Find where the given text appears and provide that cell's center as [x, y] coordinate. 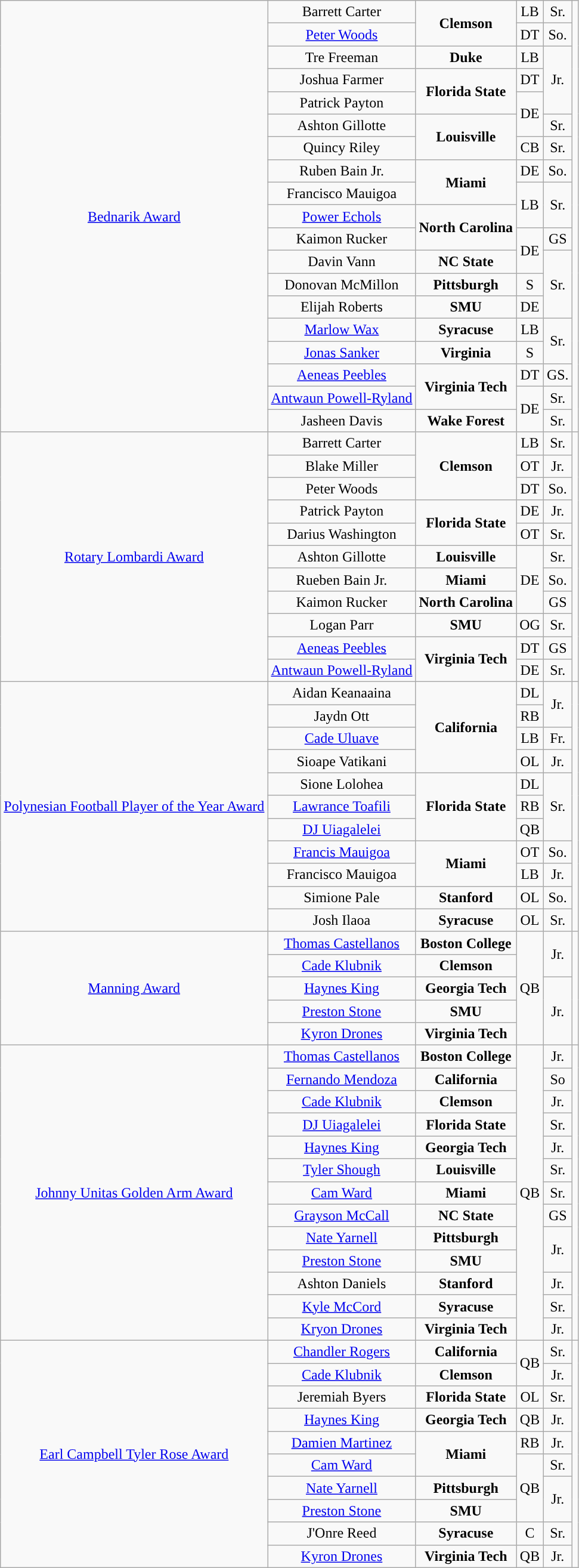
Virginia [466, 353]
Marlow Wax [342, 330]
Duke [466, 57]
Jeremiah Byers [342, 1397]
Chandler Rogers [342, 1351]
Tre Freeman [342, 57]
GS. [558, 375]
Rueben Bain Jr. [342, 579]
Manning Award [134, 988]
Josh Ilaoa [342, 920]
Fr. [558, 739]
J'Onre Reed [342, 1533]
CB [530, 148]
Sioape Vatikani [342, 761]
Davin Vann [342, 261]
Elijah Roberts [342, 307]
OG [530, 625]
Lawrance Toafili [342, 807]
Logan Parr [342, 625]
Quincy Riley [342, 148]
Kyle McCord [342, 1306]
So [558, 1079]
Ashton Daniels [342, 1283]
Fernando Mendoza [342, 1079]
Ruben Bain Jr. [342, 171]
Wake Forest [466, 421]
Tyler Shough [342, 1170]
Rotary Lombardi Award [134, 557]
Simione Pale [342, 897]
Jonas Sanker [342, 353]
Cade Uluave [342, 739]
Grayson McCall [342, 1215]
Donovan McMillon [342, 285]
Power Echols [342, 216]
Jasheen Davis [342, 421]
Sione Lolohea [342, 784]
C [530, 1533]
Blake Miller [342, 466]
Damien Martinez [342, 1443]
Earl Campbell Tyler Rose Award [134, 1453]
Jaydn Ott [342, 716]
Johnny Unitas Golden Arm Award [134, 1193]
Francis Mauigoa [342, 852]
Darius Washington [342, 534]
Bednarik Award [134, 216]
Kryon Drones [342, 1329]
Polynesian Football Player of the Year Award [134, 807]
Joshua Farmer [342, 80]
Aidan Keanaaina [342, 693]
